Pinpoint the cell where the given text exists, returning its (x, y) midpoint coordinate. 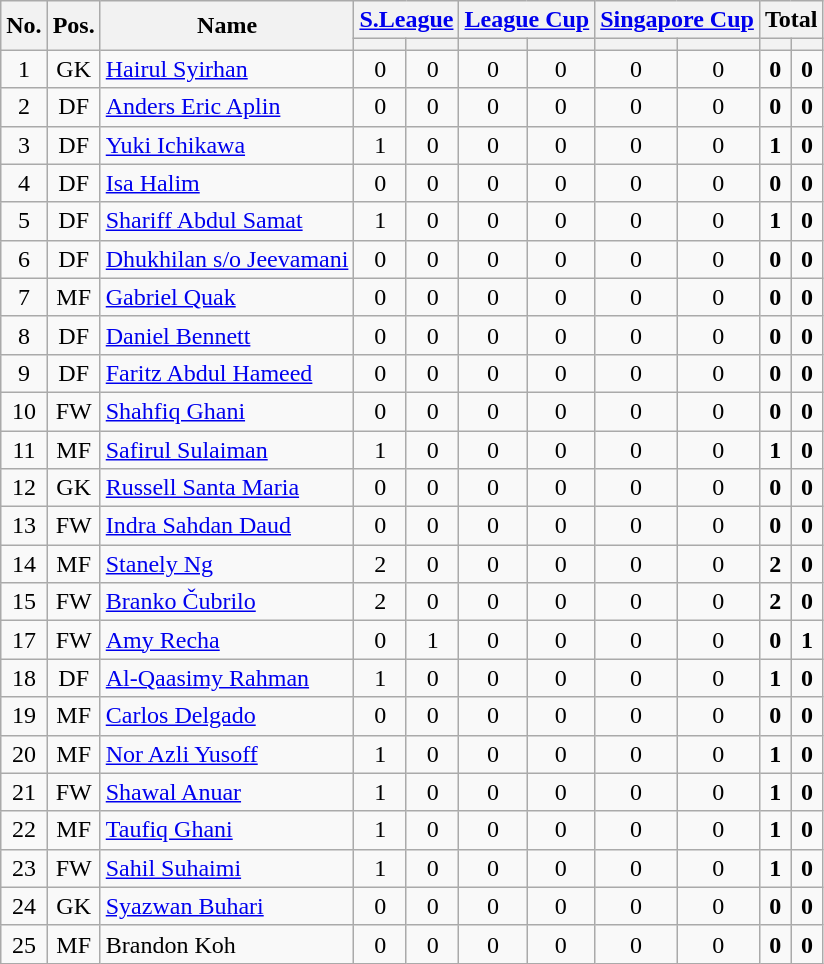
Taufiq Ghani (227, 830)
9 (24, 373)
Amy Recha (227, 640)
13 (24, 526)
Singapore Cup (678, 20)
12 (24, 488)
Carlos Delgado (227, 716)
Total (791, 20)
Safirul Sulaiman (227, 449)
Pos. (74, 26)
3 (24, 145)
10 (24, 411)
Isa Halim (227, 183)
Anders Eric Aplin (227, 107)
7 (24, 297)
Al-Qaasimy Rahman (227, 678)
20 (24, 754)
21 (24, 792)
4 (24, 183)
6 (24, 259)
Name (227, 26)
League Cup (527, 20)
Russell Santa Maria (227, 488)
Shahfiq Ghani (227, 411)
Indra Sahdan Daud (227, 526)
No. (24, 26)
Syazwan Buhari (227, 906)
Faritz Abdul Hameed (227, 373)
18 (24, 678)
Shariff Abdul Samat (227, 221)
Branko Čubrilo (227, 602)
Shawal Anuar (227, 792)
Nor Azli Yusoff (227, 754)
S.League (406, 20)
Gabriel Quak (227, 297)
23 (24, 868)
15 (24, 602)
19 (24, 716)
Daniel Bennett (227, 335)
5 (24, 221)
Dhukhilan s/o Jeevamani (227, 259)
25 (24, 944)
Hairul Syirhan (227, 69)
17 (24, 640)
24 (24, 906)
Yuki Ichikawa (227, 145)
Stanely Ng (227, 564)
11 (24, 449)
14 (24, 564)
22 (24, 830)
Brandon Koh (227, 944)
8 (24, 335)
Sahil Suhaimi (227, 868)
